For the text-containing cell, return its midpoint in [x, y] coordinate format. 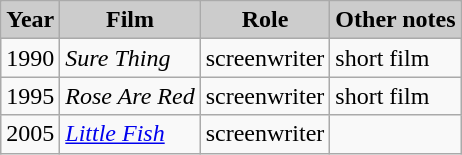
Year [30, 20]
Role [265, 20]
1995 [30, 96]
Little Fish [130, 134]
2005 [30, 134]
1990 [30, 58]
Sure Thing [130, 58]
Film [130, 20]
Other notes [396, 20]
Rose Are Red [130, 96]
